Find where the given text appears and provide that cell's center as (x, y) coordinate. 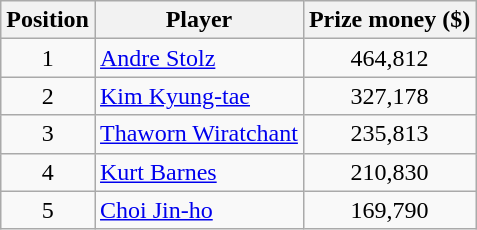
464,812 (389, 58)
210,830 (389, 172)
Kurt Barnes (198, 172)
Position (48, 20)
Prize money ($) (389, 20)
327,178 (389, 96)
Kim Kyung-tae (198, 96)
Choi Jin-ho (198, 210)
235,813 (389, 134)
4 (48, 172)
5 (48, 210)
2 (48, 96)
169,790 (389, 210)
Thaworn Wiratchant (198, 134)
Player (198, 20)
3 (48, 134)
Andre Stolz (198, 58)
1 (48, 58)
